Provide the (X, Y) coordinate of the cell's center where the given text is located.  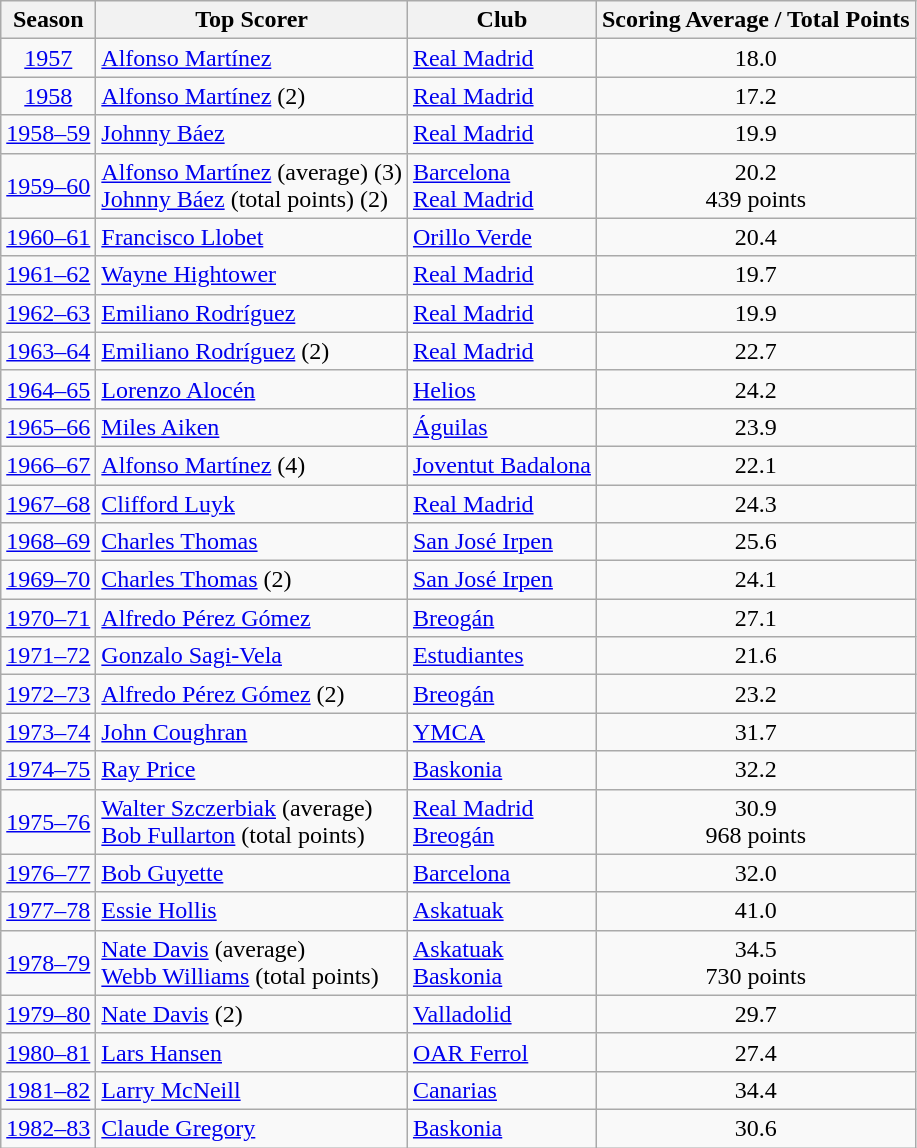
Joventut Badalona (502, 465)
Charles Thomas (252, 542)
25.6 (756, 542)
Nate Davis (average) Webb Williams (total points) (252, 962)
23.9 (756, 427)
21.6 (756, 656)
1970–71 (48, 618)
Canarias (502, 1090)
1965–66 (48, 427)
1976–77 (48, 873)
27.4 (756, 1052)
Orillo Verde (502, 237)
1979–80 (48, 1014)
Emiliano Rodríguez (252, 313)
1978–79 (48, 962)
Alfonso Martínez (252, 58)
Lorenzo Alocén (252, 389)
Lars Hansen (252, 1052)
Real Madrid Breogán (502, 822)
Season (48, 20)
Clifford Luyk (252, 503)
1962–63 (48, 313)
Charles Thomas (2) (252, 580)
1966–67 (48, 465)
20.4 (756, 237)
Walter Szczerbiak (average) Bob Fullarton (total points) (252, 822)
Águilas (502, 427)
Club (502, 20)
34.4 (756, 1090)
22.1 (756, 465)
24.3 (756, 503)
24.1 (756, 580)
32.0 (756, 873)
Essie Hollis (252, 911)
1980–81 (48, 1052)
29.7 (756, 1014)
Alfredo Pérez Gómez (252, 618)
Askatuak (502, 911)
18.0 (756, 58)
John Coughran (252, 732)
Bob Guyette (252, 873)
Alfonso Martínez (2) (252, 96)
1960–61 (48, 237)
22.7 (756, 351)
Top Scorer (252, 20)
Francisco Llobet (252, 237)
Miles Aiken (252, 427)
1971–72 (48, 656)
30.9 968 points (756, 822)
OAR Ferrol (502, 1052)
Scoring Average / Total Points (756, 20)
Nate Davis (2) (252, 1014)
Emiliano Rodríguez (2) (252, 351)
1982–83 (48, 1128)
Valladolid (502, 1014)
1963–64 (48, 351)
1964–65 (48, 389)
YMCA (502, 732)
41.0 (756, 911)
Johnny Báez (252, 134)
1958–59 (48, 134)
1967–68 (48, 503)
Barcelona Real Madrid (502, 186)
Claude Gregory (252, 1128)
1975–76 (48, 822)
Helios (502, 389)
1961–62 (48, 275)
Gonzalo Sagi-Vela (252, 656)
1977–78 (48, 911)
31.7 (756, 732)
Askatuak Baskonia (502, 962)
24.2 (756, 389)
Alfredo Pérez Gómez (2) (252, 694)
27.1 (756, 618)
Wayne Hightower (252, 275)
17.2 (756, 96)
1981–82 (48, 1090)
1974–75 (48, 770)
20.2 439 points (756, 186)
Alfonso Martínez (average) (3) Johnny Báez (total points) (2) (252, 186)
1957 (48, 58)
Estudiantes (502, 656)
1968–69 (48, 542)
34.5 730 points (756, 962)
1973–74 (48, 732)
Larry McNeill (252, 1090)
23.2 (756, 694)
1969–70 (48, 580)
Alfonso Martínez (4) (252, 465)
1958 (48, 96)
19.7 (756, 275)
Ray Price (252, 770)
30.6 (756, 1128)
Barcelona (502, 873)
1959–60 (48, 186)
1972–73 (48, 694)
32.2 (756, 770)
